Locate the cell with the specified text and output its (x, y) center coordinate. 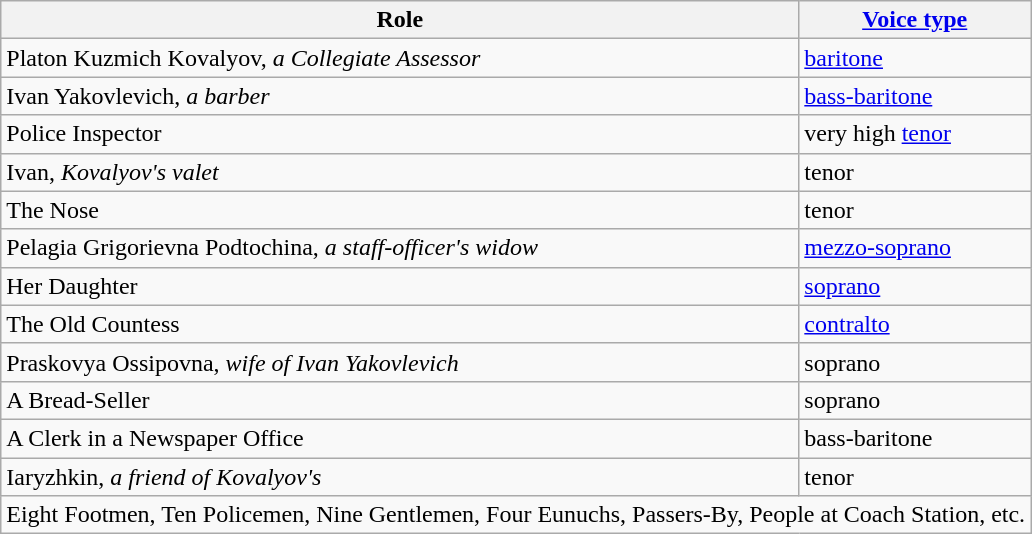
Police Inspector (400, 134)
contralto (915, 324)
Voice type (915, 20)
The Nose (400, 210)
Ivan, Kovalyov's valet (400, 172)
mezzo-soprano (915, 248)
Ivan Yakovlevich, a barber (400, 96)
Praskovya Ossipovna, wife of Ivan Yakovlevich (400, 362)
The Old Countess (400, 324)
Eight Footmen, Ten Policemen, Nine Gentlemen, Four Eunuchs, Passers-By, People at Coach Station, etc. (516, 515)
Iaryzhkin, a friend of Kovalyov's (400, 477)
Platon Kuzmich Kovalyov, a Collegiate Assessor (400, 58)
very high tenor (915, 134)
A Bread-Seller (400, 400)
A Clerk in a Newspaper Office (400, 438)
Pelagia Grigorievna Podtochina, a staff-officer's widow (400, 248)
baritone (915, 58)
Role (400, 20)
Her Daughter (400, 286)
